Return the [X, Y] coordinate for the center point of the cell that contains the specified text.  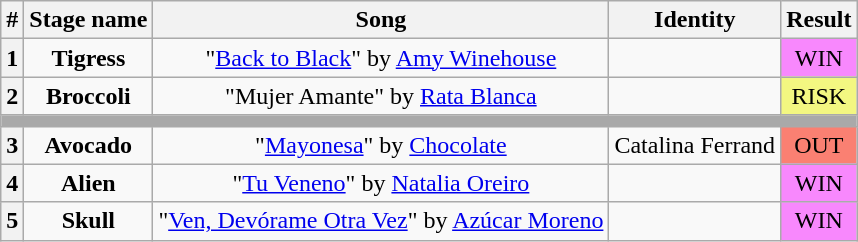
4 [12, 183]
Broccoli [88, 96]
3 [12, 145]
Song [381, 20]
"Mujer Amante" by Rata Blanca [381, 96]
Catalina Ferrand [695, 145]
Result [819, 20]
Alien [88, 183]
Tigress [88, 58]
2 [12, 96]
"Back to Black" by Amy Winehouse [381, 58]
"Tu Veneno" by Natalia Oreiro [381, 183]
"Ven, Devórame Otra Vez" by Azúcar Moreno [381, 221]
Identity [695, 20]
Stage name [88, 20]
"Mayonesa" by Chocolate [381, 145]
OUT [819, 145]
1 [12, 58]
# [12, 20]
RISK [819, 96]
Avocado [88, 145]
Skull [88, 221]
5 [12, 221]
